Identify which cell holds the provided text, then report its [X, Y] central coordinate. 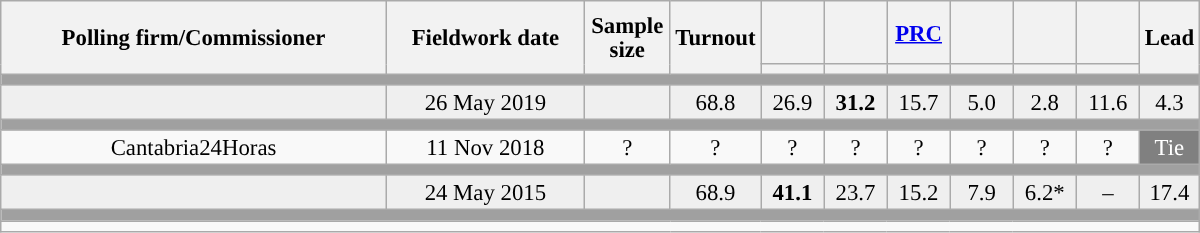
Turnout [716, 38]
68.9 [716, 194]
15.7 [918, 102]
15.2 [918, 194]
68.8 [716, 102]
26.9 [792, 102]
17.4 [1169, 194]
23.7 [856, 194]
6.2* [1044, 194]
– [1108, 194]
2.8 [1044, 102]
11.6 [1108, 102]
41.1 [792, 194]
26 May 2019 [485, 102]
Cantabria24Horas [194, 148]
11 Nov 2018 [485, 148]
4.3 [1169, 102]
31.2 [856, 102]
Polling firm/Commissioner [194, 38]
5.0 [982, 102]
Fieldwork date [485, 38]
Sample size [627, 38]
Tie [1169, 148]
24 May 2015 [485, 194]
PRC [918, 32]
7.9 [982, 194]
Lead [1169, 38]
